Extract the (x, y) coordinate from the center of the cell holding the provided text.  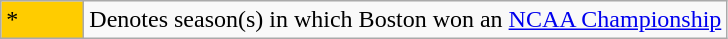
* (42, 20)
Denotes season(s) in which Boston won an NCAA Championship (406, 20)
